Return (X, Y) of the center of cell containing provided text 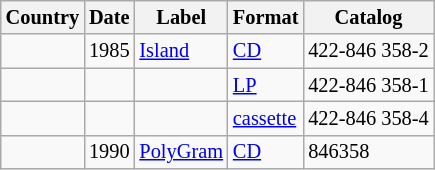
1985 (109, 51)
422-846 358-4 (368, 118)
Format (266, 17)
Country (42, 17)
1990 (109, 152)
LP (266, 85)
Date (109, 17)
PolyGram (180, 152)
422-846 358-2 (368, 51)
Label (180, 17)
Catalog (368, 17)
422-846 358-1 (368, 85)
846358 (368, 152)
cassette (266, 118)
Island (180, 51)
